Output the (X, Y) coordinate of the center of the cell containing the given text.  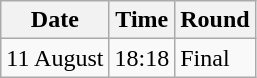
Date (55, 20)
Round (215, 20)
Final (215, 58)
18:18 (142, 58)
Time (142, 20)
11 August (55, 58)
